Scan for the cell matching the given text and deliver its [x, y] coordinate at center. 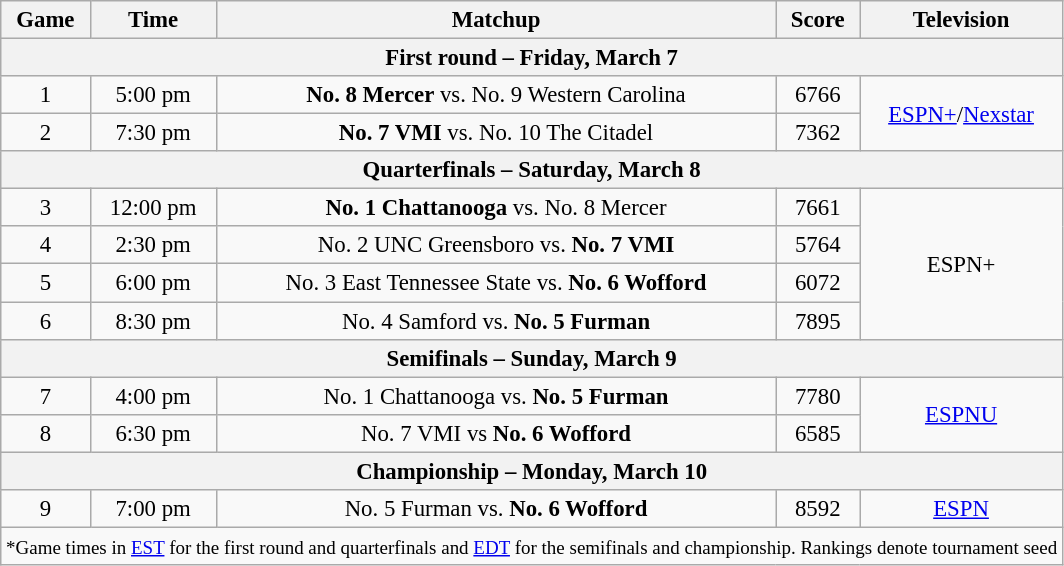
ESPN [962, 509]
Quarterfinals – Saturday, March 8 [532, 170]
Semifinals – Sunday, March 9 [532, 358]
Championship – Monday, March 10 [532, 471]
7661 [818, 208]
7:00 pm [153, 509]
No. 5 Furman vs. No. 6 Wofford [496, 509]
*Game times in EST for the first round and quarterfinals and EDT for the semifinals and championship. Rankings denote tournament seed [532, 546]
7 [46, 396]
Television [962, 20]
ESPNU [962, 414]
No. 1 Chattanooga vs. No. 8 Mercer [496, 208]
8592 [818, 509]
6766 [818, 95]
6072 [818, 283]
1 [46, 95]
8:30 pm [153, 321]
Time [153, 20]
3 [46, 208]
12:00 pm [153, 208]
ESPN+/Nexstar [962, 114]
9 [46, 509]
7780 [818, 396]
ESPN+ [962, 264]
6585 [818, 433]
7895 [818, 321]
4:00 pm [153, 396]
2 [46, 133]
No. 3 East Tennessee State vs. No. 6 Wofford [496, 283]
First round – Friday, March 7 [532, 58]
7:30 pm [153, 133]
No. 2 UNC Greensboro vs. No. 7 VMI [496, 245]
8 [46, 433]
Game [46, 20]
No. 7 VMI vs No. 6 Wofford [496, 433]
No. 1 Chattanooga vs. No. 5 Furman [496, 396]
Score [818, 20]
6:30 pm [153, 433]
5:00 pm [153, 95]
6 [46, 321]
5764 [818, 245]
4 [46, 245]
5 [46, 283]
6:00 pm [153, 283]
Matchup [496, 20]
No. 4 Samford vs. No. 5 Furman [496, 321]
No. 8 Mercer vs. No. 9 Western Carolina [496, 95]
No. 7 VMI vs. No. 10 The Citadel [496, 133]
2:30 pm [153, 245]
7362 [818, 133]
